Pinpoint the cell where the given text exists, returning its [X, Y] midpoint coordinate. 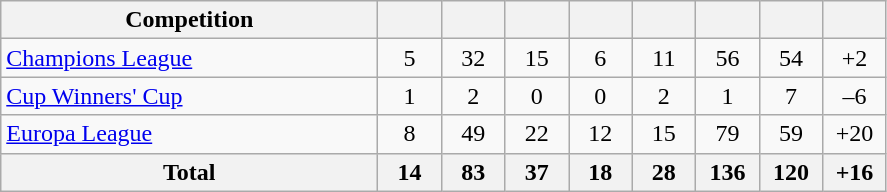
Cup Winners' Cup [190, 96]
11 [664, 58]
+2 [855, 58]
28 [664, 172]
32 [473, 58]
54 [791, 58]
Champions League [190, 58]
37 [537, 172]
49 [473, 134]
14 [410, 172]
Competition [190, 20]
+20 [855, 134]
56 [728, 58]
22 [537, 134]
120 [791, 172]
7 [791, 96]
6 [600, 58]
+16 [855, 172]
Total [190, 172]
–6 [855, 96]
18 [600, 172]
79 [728, 134]
8 [410, 134]
Europa League [190, 134]
12 [600, 134]
5 [410, 58]
59 [791, 134]
83 [473, 172]
136 [728, 172]
